For the text-containing cell, return its midpoint in (x, y) coordinate format. 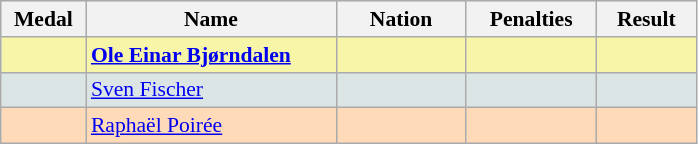
Result (646, 19)
Penalties (531, 19)
Sven Fischer (211, 90)
Nation (401, 19)
Ole Einar Bjørndalen (211, 55)
Medal (44, 19)
Raphaël Poirée (211, 126)
Name (211, 19)
